Extract the (X, Y) coordinate from the center of the cell holding the provided text.  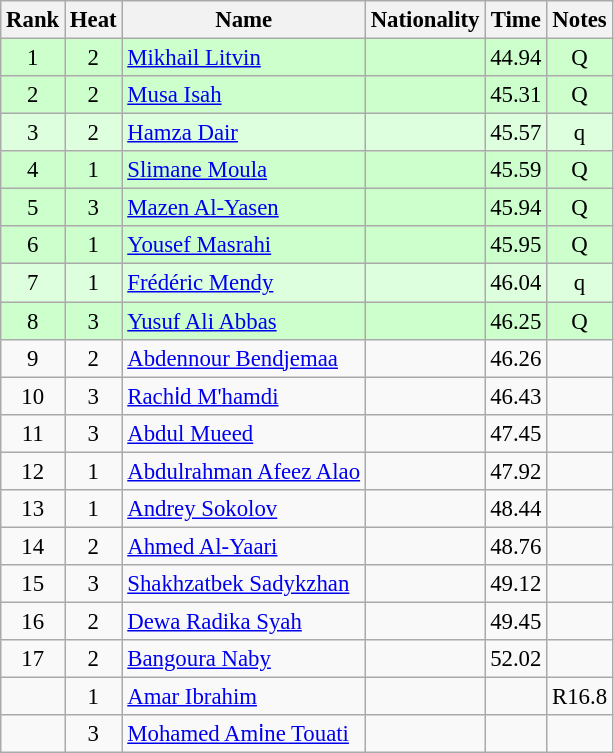
45.59 (516, 170)
14 (33, 546)
45.31 (516, 95)
48.76 (516, 546)
45.95 (516, 245)
Abdennour Bendjemaa (244, 358)
46.26 (516, 358)
13 (33, 509)
Heat (94, 20)
Ahmed Al-Yaari (244, 546)
Amar Ibrahim (244, 697)
R16.8 (580, 697)
49.12 (516, 584)
11 (33, 433)
6 (33, 245)
Rank (33, 20)
44.94 (516, 58)
8 (33, 321)
Slimane Moula (244, 170)
Frédéric Mendy (244, 283)
Mazen Al-Yasen (244, 208)
47.92 (516, 471)
Name (244, 20)
9 (33, 358)
Yusuf Ali Abbas (244, 321)
10 (33, 396)
Shakhzatbek Sadykzhan (244, 584)
Andrey Sokolov (244, 509)
Abdul Mueed (244, 433)
Abdulrahman Afeez Alao (244, 471)
Musa Isah (244, 95)
Yousef Masrahi (244, 245)
45.57 (516, 133)
12 (33, 471)
17 (33, 659)
16 (33, 621)
46.04 (516, 283)
49.45 (516, 621)
Time (516, 20)
Bangoura Naby (244, 659)
Rachi̇d M'hamdi (244, 396)
52.02 (516, 659)
45.94 (516, 208)
15 (33, 584)
7 (33, 283)
Mikhail Litvin (244, 58)
46.43 (516, 396)
46.25 (516, 321)
4 (33, 170)
Nationality (424, 20)
Hamza Dair (244, 133)
47.45 (516, 433)
Notes (580, 20)
Mohamed Ami̇ne Touati (244, 734)
48.44 (516, 509)
Dewa Radika Syah (244, 621)
5 (33, 208)
